Determine the [x, y] coordinate at the center of the cell enclosing the given text.  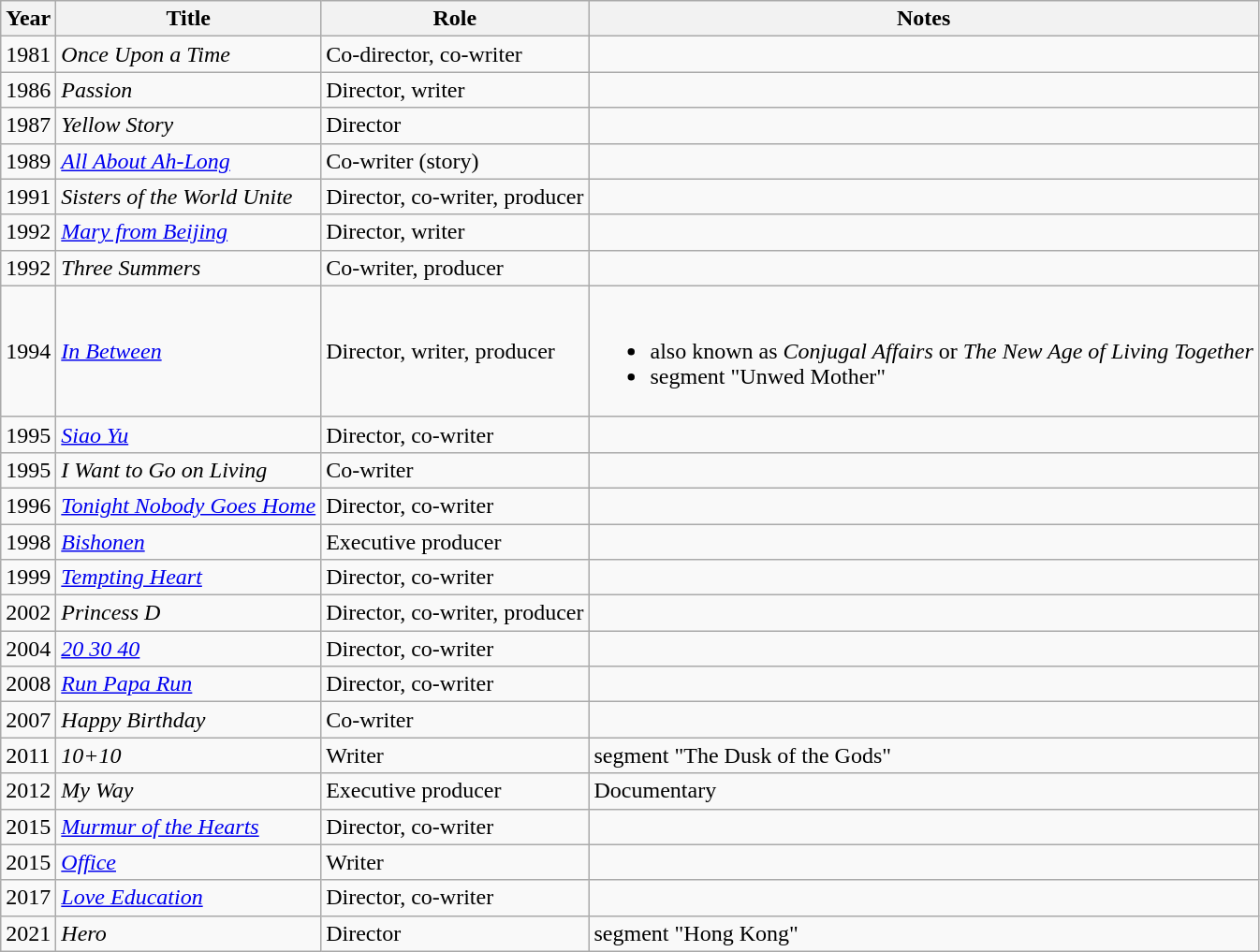
Co-writer (story) [455, 161]
Sisters of the World Unite [189, 197]
Princess D [189, 613]
1994 [28, 351]
In Between [189, 351]
1989 [28, 161]
Three Summers [189, 268]
also known as Conjugal Affairs or The New Age of Living Togethersegment "Unwed Mother" [923, 351]
2007 [28, 720]
20 30 40 [189, 649]
Tempting Heart [189, 578]
1986 [28, 90]
segment "The Dusk of the Gods" [923, 755]
1998 [28, 542]
2017 [28, 898]
Love Education [189, 898]
1991 [28, 197]
2012 [28, 791]
10+10 [189, 755]
Murmur of the Hearts [189, 827]
Bishonen [189, 542]
Mary from Beijing [189, 232]
2021 [28, 933]
Documentary [923, 791]
Siao Yu [189, 434]
1981 [28, 54]
Once Upon a Time [189, 54]
2004 [28, 649]
Director, writer, producer [455, 351]
Tonight Nobody Goes Home [189, 505]
Run Papa Run [189, 684]
Passion [189, 90]
1999 [28, 578]
Yellow Story [189, 125]
1996 [28, 505]
segment "Hong Kong" [923, 933]
Notes [923, 19]
2002 [28, 613]
Co-director, co-writer [455, 54]
Office [189, 862]
Co-writer, producer [455, 268]
All About Ah-Long [189, 161]
Role [455, 19]
I Want to Go on Living [189, 470]
My Way [189, 791]
Title [189, 19]
Hero [189, 933]
Happy Birthday [189, 720]
1987 [28, 125]
2008 [28, 684]
Year [28, 19]
2011 [28, 755]
